From the cell containing the given text, extract its center point as (X, Y) coordinate. 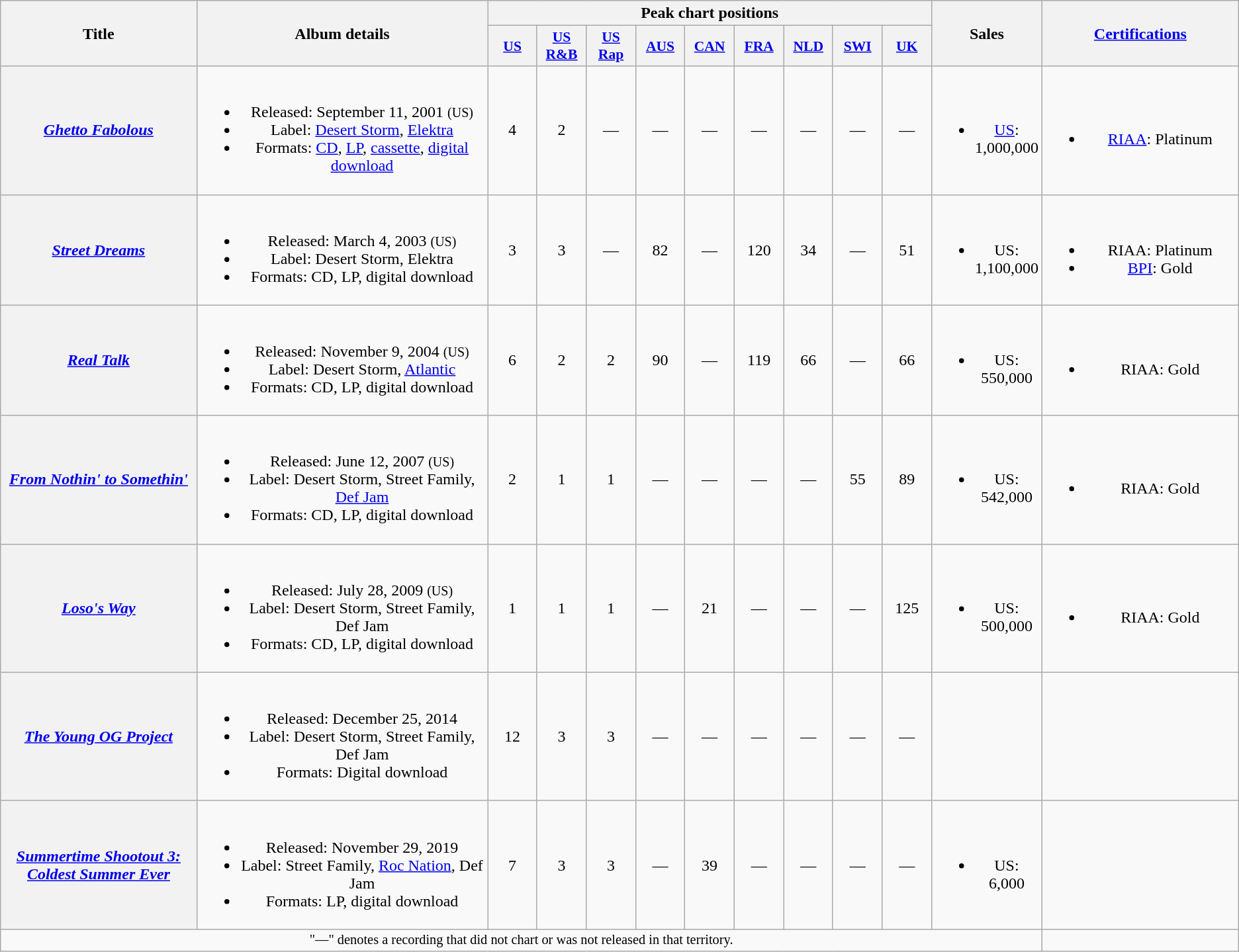
Sales (986, 33)
Real Talk (99, 360)
USRap (611, 46)
Peak chart positions (710, 13)
120 (758, 250)
125 (907, 608)
34 (809, 250)
NLD (809, 46)
UK (907, 46)
Summertime Shootout 3: Coldest Summer Ever (99, 865)
US: 1,000,000 (986, 130)
Released: November 9, 2004 (US)Label: Desert Storm, AtlanticFormats: CD, LP, digital download (342, 360)
FRA (758, 46)
RIAA: PlatinumBPI: Gold (1140, 250)
US: 500,000 (986, 608)
Released: June 12, 2007 (US)Label: Desert Storm, Street Family, Def JamFormats: CD, LP, digital download (342, 480)
US: 6,000 (986, 865)
USR&B (561, 46)
119 (758, 360)
US: 1,100,000 (986, 250)
Ghetto Fabolous (99, 130)
90 (661, 360)
39 (710, 865)
89 (907, 480)
US: 550,000 (986, 360)
SWI (858, 46)
82 (661, 250)
From Nothin' to Somethin' (99, 480)
55 (858, 480)
Released: November 29, 2019Label: Street Family, Roc Nation, Def JamFormats: LP, digital download (342, 865)
Title (99, 33)
Released: September 11, 2001 (US)Label: Desert Storm, ElektraFormats: CD, LP, cassette, digital download (342, 130)
AUS (661, 46)
"—" denotes a recording that did not chart or was not released in that territory. (522, 940)
US: 542,000 (986, 480)
Certifications (1140, 33)
Street Dreams (99, 250)
Released: December 25, 2014Label: Desert Storm, Street Family, Def JamFormats: Digital download (342, 736)
CAN (710, 46)
21 (710, 608)
12 (512, 736)
51 (907, 250)
7 (512, 865)
Released: July 28, 2009 (US)Label: Desert Storm, Street Family, Def JamFormats: CD, LP, digital download (342, 608)
RIAA: Platinum (1140, 130)
Released: March 4, 2003 (US)Label: Desert Storm, ElektraFormats: CD, LP, digital download (342, 250)
4 (512, 130)
US (512, 46)
Album details (342, 33)
6 (512, 360)
Loso's Way (99, 608)
The Young OG Project (99, 736)
